Extract the (X, Y) coordinate from the center of the cell holding the provided text.  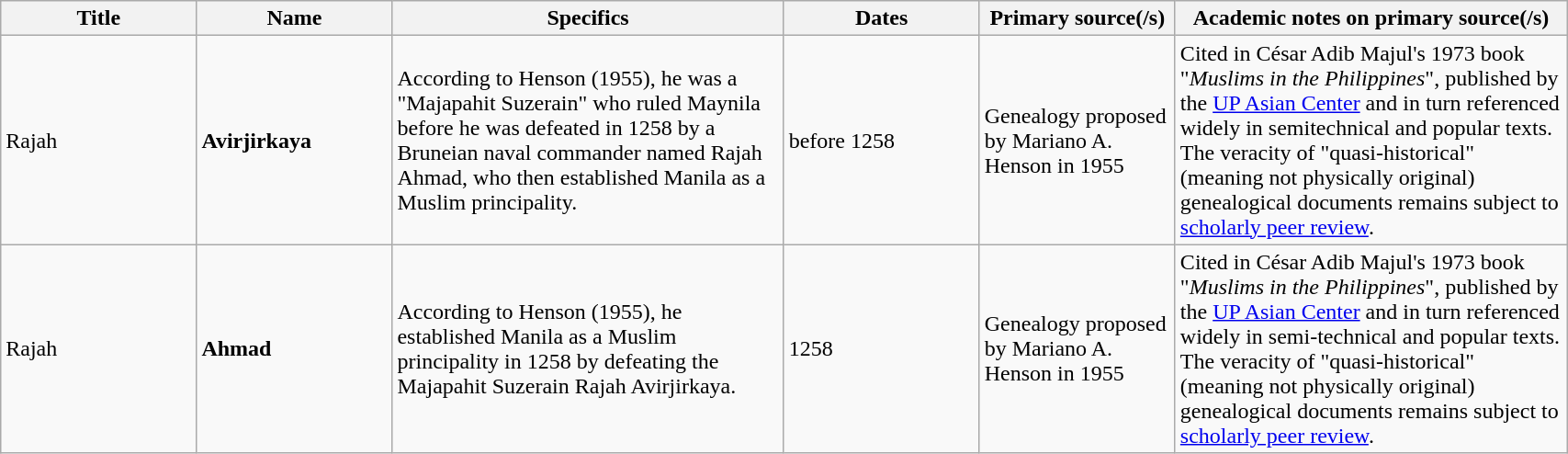
Primary source(/s) (1077, 18)
Ahmad (294, 349)
Dates (882, 18)
Avirjirkaya (294, 140)
before 1258 (882, 140)
Title (99, 18)
Academic notes on primary source(/s) (1371, 18)
Name (294, 18)
According to Henson (1955), he established Manila as a Muslim principality in 1258 by defeating the Majapahit Suzerain Rajah Avirjirkaya. (588, 349)
Specifics (588, 18)
1258 (882, 349)
